Identify which cell holds the provided text, then report its (x, y) central coordinate. 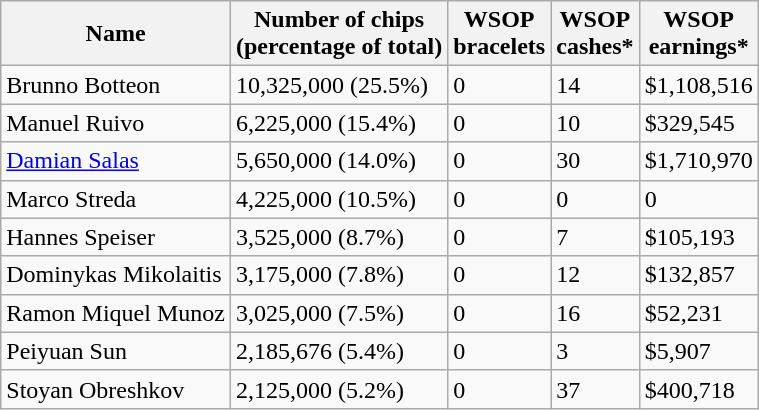
4,225,000 (10.5%) (338, 199)
Stoyan Obreshkov (116, 389)
Number of chips(percentage of total) (338, 34)
Brunno Botteon (116, 85)
$400,718 (698, 389)
WSOPbracelets (500, 34)
2,185,676 (5.4%) (338, 351)
$1,108,516 (698, 85)
$52,231 (698, 313)
3,175,000 (7.8%) (338, 275)
14 (595, 85)
2,125,000 (5.2%) (338, 389)
Dominykas Mikolaitis (116, 275)
$329,545 (698, 123)
Manuel Ruivo (116, 123)
$1,710,970 (698, 161)
WSOPearnings* (698, 34)
30 (595, 161)
16 (595, 313)
$5,907 (698, 351)
Ramon Miquel Munoz (116, 313)
$132,857 (698, 275)
3,025,000 (7.5%) (338, 313)
Name (116, 34)
12 (595, 275)
5,650,000 (14.0%) (338, 161)
3,525,000 (8.7%) (338, 237)
Hannes Speiser (116, 237)
Marco Streda (116, 199)
3 (595, 351)
10,325,000 (25.5%) (338, 85)
$105,193 (698, 237)
7 (595, 237)
37 (595, 389)
10 (595, 123)
6,225,000 (15.4%) (338, 123)
WSOPcashes* (595, 34)
Damian Salas (116, 161)
Peiyuan Sun (116, 351)
